Return [X, Y] of the center of cell containing provided text 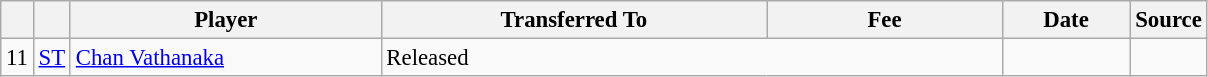
Date [1066, 20]
Transferred To [574, 20]
Fee [885, 20]
ST [52, 58]
Source [1168, 20]
Chan Vathanaka [226, 58]
11 [18, 58]
Player [226, 20]
Released [692, 58]
